Find where the given text appears and provide that cell's center as (X, Y) coordinate. 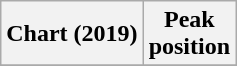
Chart (2019) (72, 34)
Peakposition (189, 34)
